Locate the cell with the specified text and output its (X, Y) center coordinate. 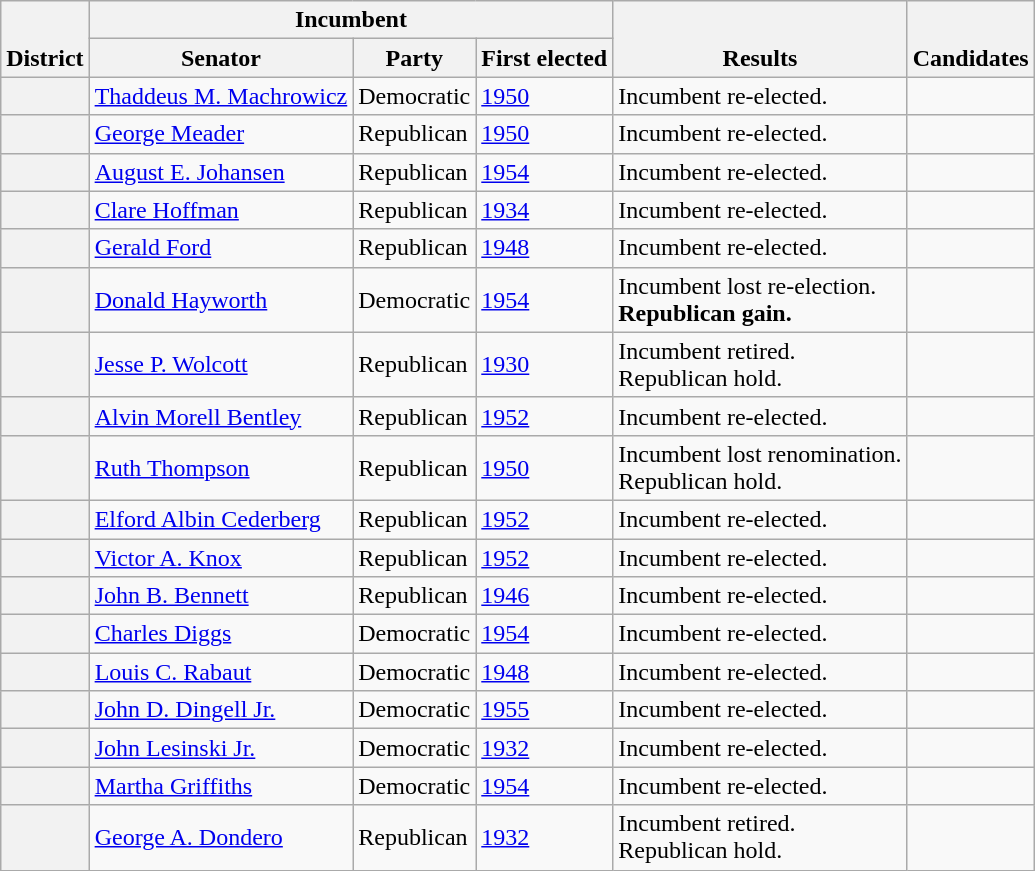
George A. Dondero (221, 838)
Donald Hayworth (221, 300)
John B. Bennett (221, 596)
Incumbent lost renomination.Republican hold. (760, 468)
Candidates (970, 39)
Gerald Ford (221, 248)
George Meader (221, 134)
Charles Diggs (221, 634)
Senator (221, 58)
August E. Johansen (221, 172)
Alvin Morell Bentley (221, 416)
Incumbent (351, 20)
1934 (544, 210)
1930 (544, 364)
Clare Hoffman (221, 210)
Elford Albin Cederberg (221, 519)
John D. Dingell Jr. (221, 710)
Results (760, 39)
District (45, 39)
Party (414, 58)
Martha Griffiths (221, 786)
Incumbent lost re-election.Republican gain. (760, 300)
Jesse P. Wolcott (221, 364)
1955 (544, 710)
John Lesinski Jr. (221, 748)
1946 (544, 596)
Victor A. Knox (221, 557)
Louis C. Rabaut (221, 672)
First elected (544, 58)
Thaddeus M. Machrowicz (221, 96)
Ruth Thompson (221, 468)
